Capture the cell that displays the provided text and extract its [x, y] central coordinate. 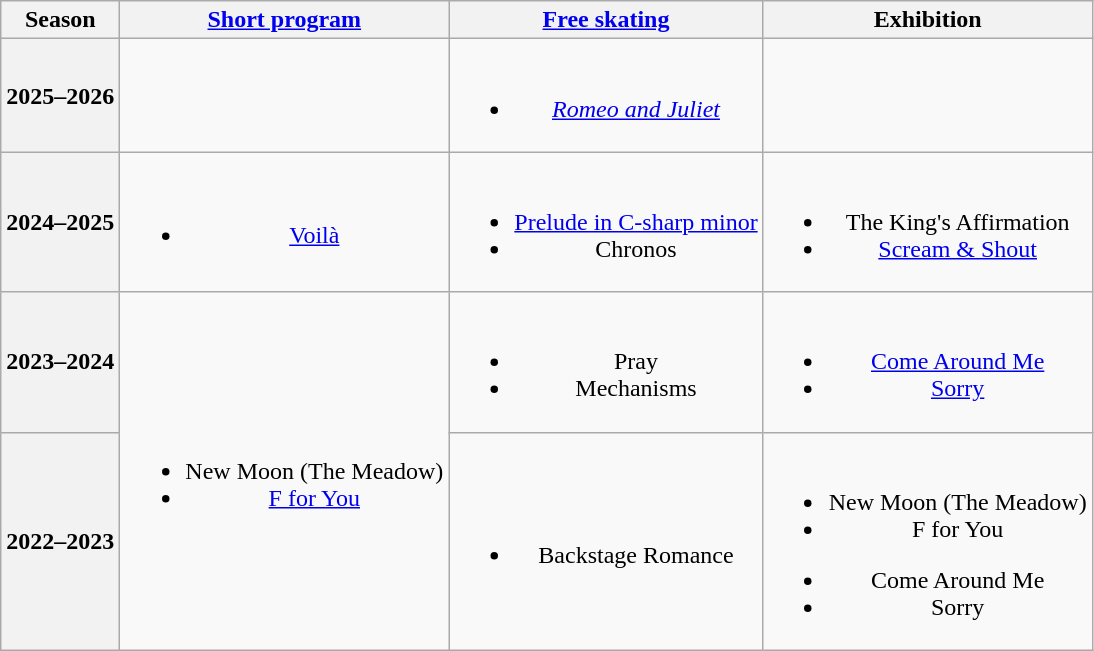
Exhibition [928, 20]
Pray Mechanisms [606, 362]
The King's Affirmation Scream & Shout [928, 222]
Season [60, 20]
2023–2024 [60, 362]
Free skating [606, 20]
Voilà [284, 222]
2022–2023 [60, 541]
Short program [284, 20]
New Moon (The Meadow) F for You Come Around MeSorry [928, 541]
Backstage Romance [606, 541]
Come Around MeSorry [928, 362]
2024–2025 [60, 222]
2025–2026 [60, 96]
Romeo and Juliet [606, 96]
New Moon (The Meadow) F for You [284, 471]
Prelude in C-sharp minor Chronos [606, 222]
